Pinpoint the cell where the given text exists, returning its [X, Y] midpoint coordinate. 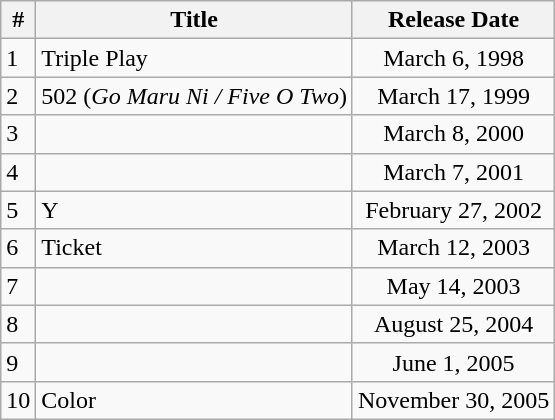
Color [194, 400]
# [18, 20]
3 [18, 134]
March 12, 2003 [453, 248]
Ticket [194, 248]
7 [18, 286]
March 6, 1998 [453, 58]
9 [18, 362]
Triple Play [194, 58]
1 [18, 58]
Y [194, 210]
March 17, 1999 [453, 96]
May 14, 2003 [453, 286]
Release Date [453, 20]
March 7, 2001 [453, 172]
August 25, 2004 [453, 324]
10 [18, 400]
502 (Go Maru Ni / Five O Two) [194, 96]
5 [18, 210]
8 [18, 324]
March 8, 2000 [453, 134]
June 1, 2005 [453, 362]
2 [18, 96]
Title [194, 20]
4 [18, 172]
November 30, 2005 [453, 400]
February 27, 2002 [453, 210]
6 [18, 248]
